Locate the cell with the specified text and output its [X, Y] center coordinate. 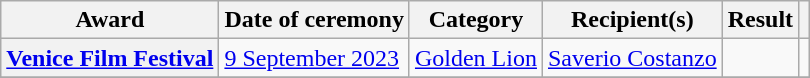
Saverio Costanzo [632, 58]
Golden Lion [476, 58]
Result [760, 20]
9 September 2023 [314, 58]
Category [476, 20]
Date of ceremony [314, 20]
Award [110, 20]
Venice Film Festival [110, 58]
Recipient(s) [632, 20]
